Provide the (X, Y) coordinate of the cell's center where the given text is located.  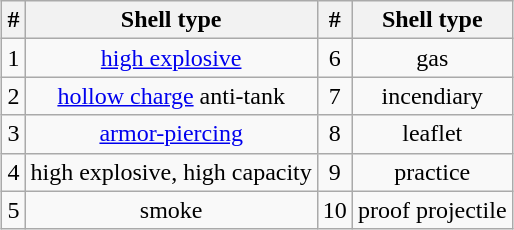
9 (334, 172)
proof projectile (432, 210)
incendiary (432, 96)
8 (334, 134)
high explosive (171, 58)
hollow charge anti-tank (171, 96)
3 (14, 134)
1 (14, 58)
armor-piercing (171, 134)
high explosive, high capacity (171, 172)
6 (334, 58)
4 (14, 172)
smoke (171, 210)
2 (14, 96)
practice (432, 172)
5 (14, 210)
gas (432, 58)
7 (334, 96)
10 (334, 210)
leaflet (432, 134)
